Return the [X, Y] coordinate for the center point of the cell that contains the specified text.  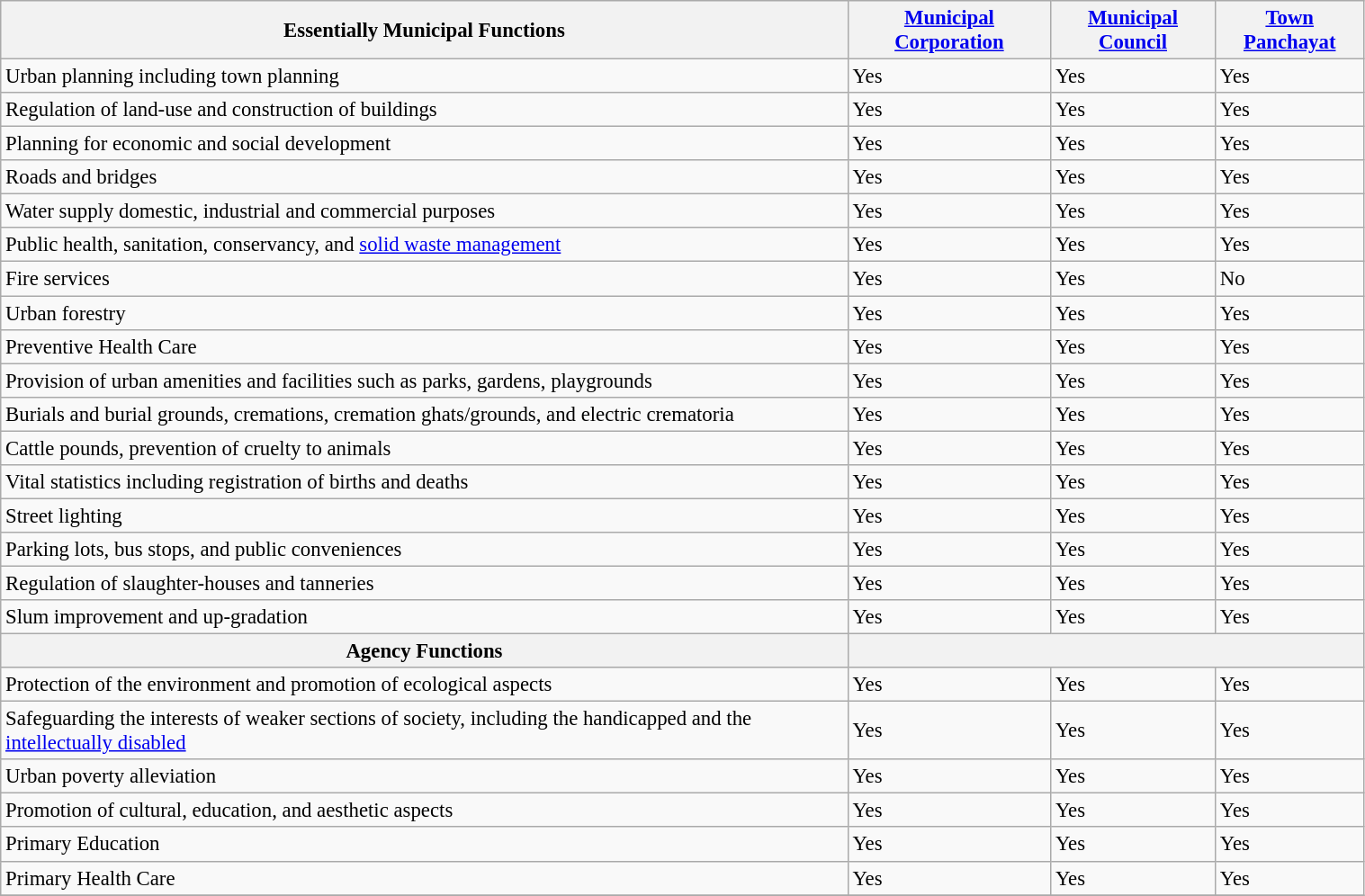
Urban forestry [425, 313]
Fire services [425, 279]
Promotion of cultural, education, and aesthetic aspects [425, 811]
Municipal Corporation [949, 31]
Provision of urban amenities and facilities such as parks, gardens, playgrounds [425, 381]
Vital statistics including registration of births and deaths [425, 482]
Protection of the environment and promotion of ecological aspects [425, 685]
Primary Education [425, 845]
Municipal Council [1134, 31]
Urban planning including town planning [425, 76]
Roads and bridges [425, 177]
Urban poverty alleviation [425, 776]
Regulation of slaughter-houses and tanneries [425, 583]
Safeguarding the interests of weaker sections of society, including the handicapped and the intellectually disabled [425, 730]
Public health, sanitation, conservancy, and solid waste management [425, 246]
Slum improvement and up-gradation [425, 617]
Street lighting [425, 515]
Planning for economic and social development [425, 144]
Agency Functions [425, 651]
Essentially Municipal Functions [425, 31]
Burials and burial grounds, cremations, cremation ghats/grounds, and electric crematoria [425, 414]
Cattle pounds, prevention of cruelty to animals [425, 448]
Preventive Health Care [425, 346]
Water supply domestic, industrial and commercial purposes [425, 211]
No [1289, 279]
Parking lots, bus stops, and public conveniences [425, 550]
Primary Health Care [425, 878]
Town Panchayat [1289, 31]
Regulation of land-use and construction of buildings [425, 110]
